Capture the cell that displays the provided text and extract its (X, Y) central coordinate. 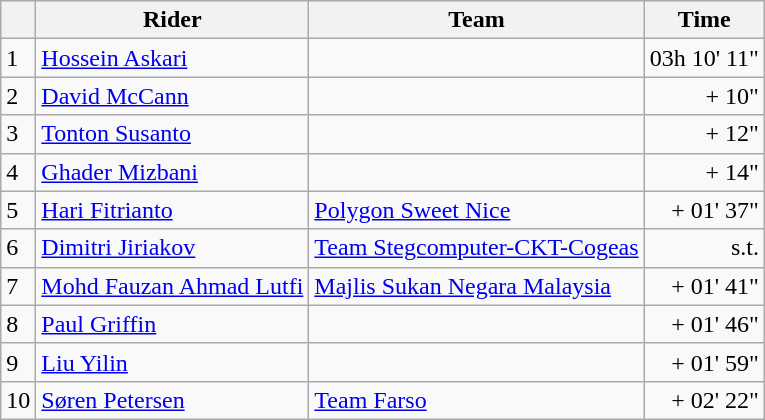
Team (476, 20)
8 (18, 324)
+ 12" (704, 134)
s.t. (704, 248)
Polygon Sweet Nice (476, 210)
7 (18, 286)
Hari Fitrianto (172, 210)
Hossein Askari (172, 58)
3 (18, 134)
+ 14" (704, 172)
+ 10" (704, 96)
9 (18, 362)
David McCann (172, 96)
2 (18, 96)
03h 10' 11" (704, 58)
4 (18, 172)
+ 01' 46" (704, 324)
Team Stegcomputer-CKT-Cogeas (476, 248)
+ 02' 22" (704, 400)
Tonton Susanto (172, 134)
+ 01' 41" (704, 286)
Rider (172, 20)
6 (18, 248)
Ghader Mizbani (172, 172)
10 (18, 400)
Majlis Sukan Negara Malaysia (476, 286)
Liu Yilin (172, 362)
+ 01' 59" (704, 362)
+ 01' 37" (704, 210)
Mohd Fauzan Ahmad Lutfi (172, 286)
Dimitri Jiriakov (172, 248)
1 (18, 58)
Team Farso (476, 400)
Paul Griffin (172, 324)
Søren Petersen (172, 400)
Time (704, 20)
5 (18, 210)
